Extract the [X, Y] coordinate from the center of the cell holding the provided text.  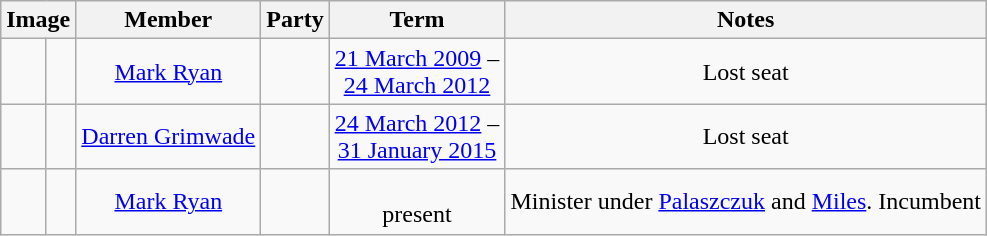
21 March 2009 – 24 March 2012 [417, 72]
Darren Grimwade [168, 136]
Image [38, 20]
24 March 2012 – 31 January 2015 [417, 136]
Minister under Palaszczuk and Miles. Incumbent [746, 202]
Member [168, 20]
Notes [746, 20]
present [417, 202]
Term [417, 20]
Party [295, 20]
